Detect which cell encompasses the target text, then output its (X, Y) center coordinate. 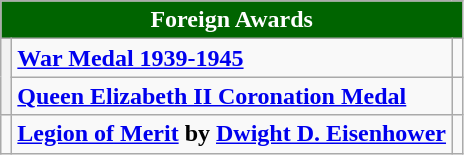
Foreign Awards (232, 20)
Queen Elizabeth II Coronation Medal (232, 96)
Legion of Merit by Dwight D. Eisenhower (232, 134)
War Medal 1939-1945 (232, 58)
